Pinpoint the cell where the given text exists, returning its (X, Y) midpoint coordinate. 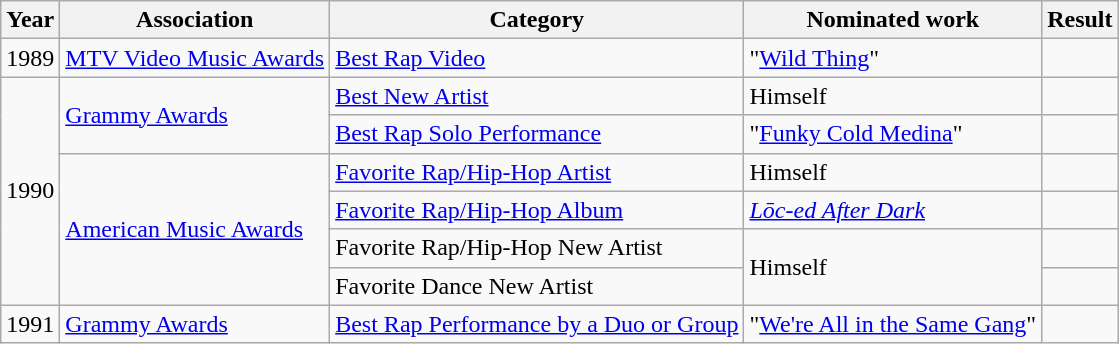
Favorite Dance New Artist (537, 286)
Association (195, 20)
Favorite Rap/Hip-Hop Artist (537, 172)
Result (1080, 20)
Best New Artist (537, 96)
Favorite Rap/Hip-Hop New Artist (537, 248)
"We're All in the Same Gang" (893, 324)
1991 (30, 324)
Lōc-ed After Dark (893, 210)
Best Rap Performance by a Duo or Group (537, 324)
American Music Awards (195, 229)
Favorite Rap/Hip-Hop Album (537, 210)
Best Rap Solo Performance (537, 134)
Best Rap Video (537, 58)
Nominated work (893, 20)
"Wild Thing" (893, 58)
"Funky Cold Medina" (893, 134)
1989 (30, 58)
Year (30, 20)
1990 (30, 191)
MTV Video Music Awards (195, 58)
Category (537, 20)
